Extract the [X, Y] coordinate from the center of the cell holding the provided text.  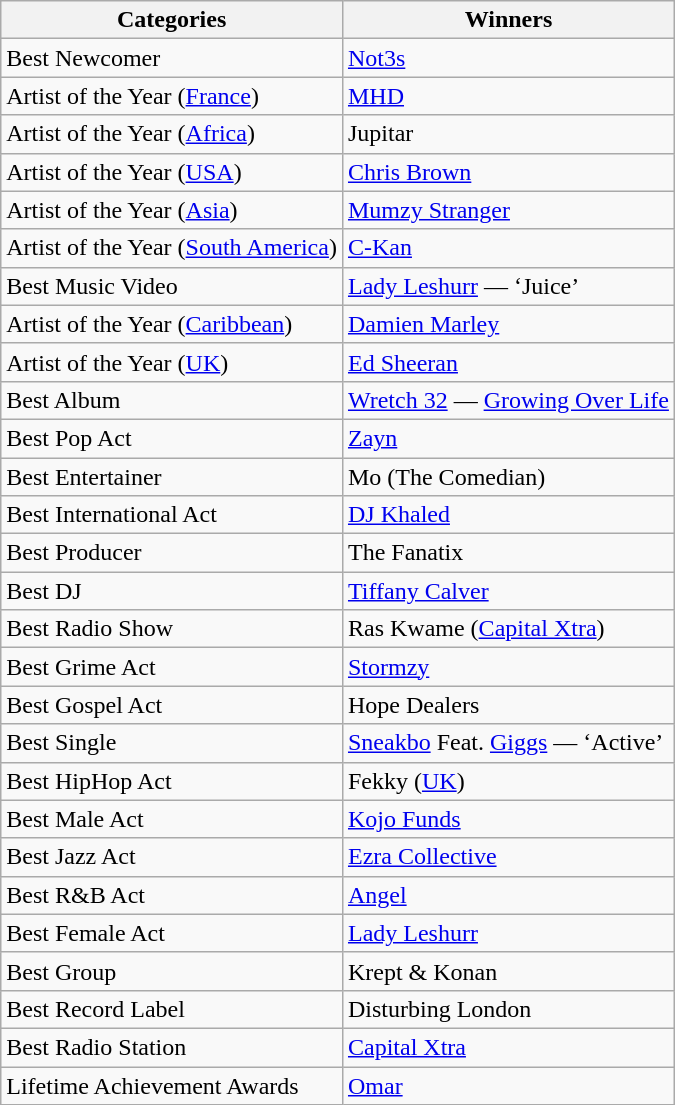
Not3s [508, 58]
Krept & Konan [508, 971]
Best Female Act [172, 933]
Stormzy [508, 667]
Best R&B Act [172, 895]
Lady Leshurr — ‘Juice’ [508, 286]
Angel [508, 895]
Artist of the Year (Asia) [172, 210]
Disturbing London [508, 1009]
Lifetime Achievement Awards [172, 1085]
Best Entertainer [172, 477]
Best Record Label [172, 1009]
Best Group [172, 971]
Artist of the Year (South America) [172, 248]
Artist of the Year (Africa) [172, 134]
MHD [508, 96]
Best Producer [172, 553]
Wretch 32 — Growing Over Life [508, 400]
Jupitar [508, 134]
Best Jazz Act [172, 857]
Artist of the Year (UK) [172, 362]
Artist of the Year (France) [172, 96]
Best Newcomer [172, 58]
Best Radio Station [172, 1047]
Best Radio Show [172, 629]
Best Grime Act [172, 667]
Best HipHop Act [172, 781]
Tiffany Calver [508, 591]
Ed Sheeran [508, 362]
Best Music Video [172, 286]
Zayn [508, 438]
Mumzy Stranger [508, 210]
Damien Marley [508, 324]
Hope Dealers [508, 705]
DJ Khaled [508, 515]
The Fanatix [508, 553]
Sneakbo Feat. Giggs — ‘Active’ [508, 743]
Artist of the Year (Caribbean) [172, 324]
Mo (The Comedian) [508, 477]
Lady Leshurr [508, 933]
Best DJ [172, 591]
Chris Brown [508, 172]
Ezra Collective [508, 857]
C-Kan [508, 248]
Best Pop Act [172, 438]
Capital Xtra [508, 1047]
Best Single [172, 743]
Kojo Funds [508, 819]
Best Gospel Act [172, 705]
Categories [172, 20]
Artist of the Year (USA) [172, 172]
Best Male Act [172, 819]
Fekky (UK) [508, 781]
Best Album [172, 400]
Omar [508, 1085]
Best International Act [172, 515]
Ras Kwame (Capital Xtra) [508, 629]
Winners [508, 20]
